Return the [X, Y] coordinate for the center point of the cell that contains the specified text.  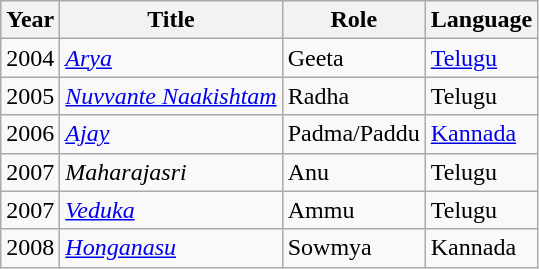
Anu [354, 172]
Nuvvante Naakishtam [171, 96]
2004 [30, 58]
Ammu [354, 210]
Title [171, 20]
Maharajasri [171, 172]
Role [354, 20]
2006 [30, 134]
Sowmya [354, 248]
Padma/Paddu [354, 134]
Radha [354, 96]
Veduka [171, 210]
Honganasu [171, 248]
Geeta [354, 58]
Ajay [171, 134]
Arya [171, 58]
Year [30, 20]
2005 [30, 96]
Language [481, 20]
2008 [30, 248]
